Output the [X, Y] coordinate of the center of the cell containing the given text.  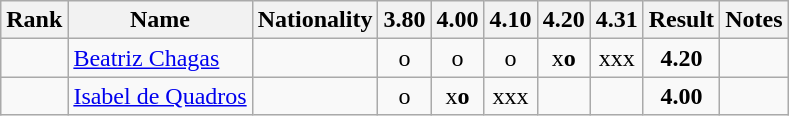
Name [160, 20]
Nationality [315, 20]
3.80 [404, 20]
Beatriz Chagas [160, 58]
Rank [34, 20]
4.10 [510, 20]
Result [681, 20]
Isabel de Quadros [160, 96]
Notes [754, 20]
4.31 [616, 20]
